Extract the (x, y) coordinate from the center of the cell holding the provided text.  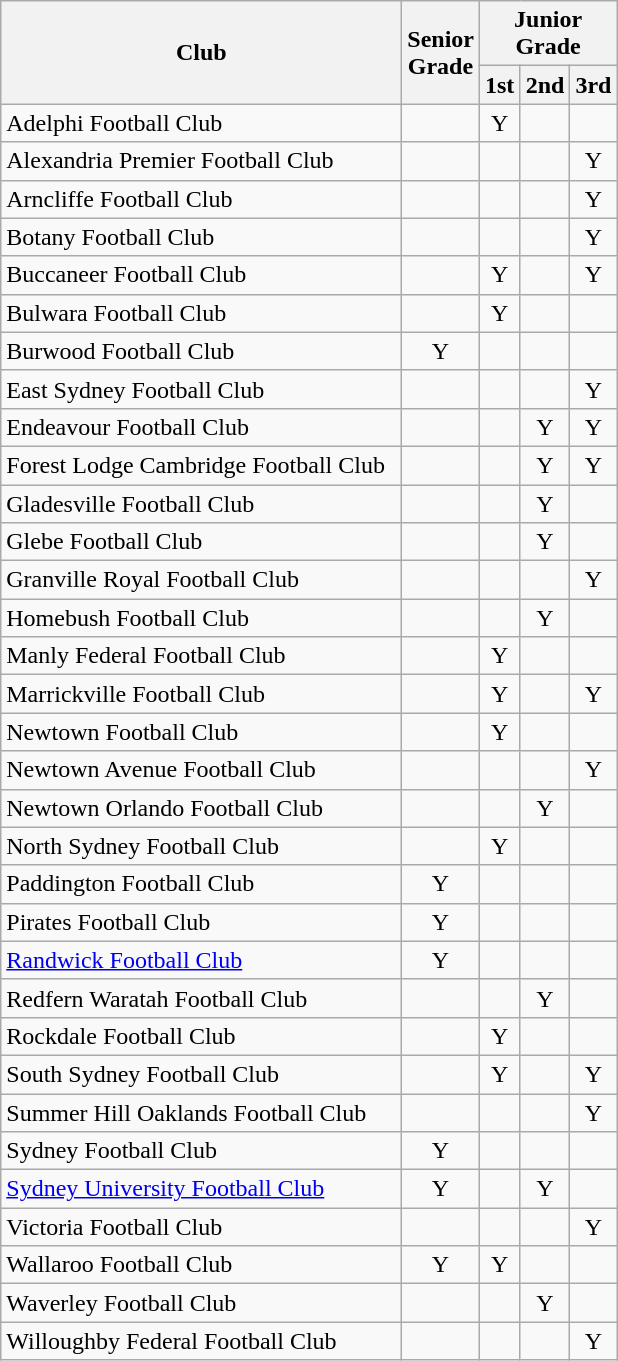
Botany Football Club (202, 237)
2nd (545, 85)
Newtown Football Club (202, 732)
Randwick Football Club (202, 960)
Manly Federal Football Club (202, 656)
1st (500, 85)
Glebe Football Club (202, 542)
North Sydney Football Club (202, 846)
Wallaroo Football Club (202, 1265)
Alexandria Premier Football Club (202, 161)
Waverley Football Club (202, 1303)
Sydney Football Club (202, 1151)
Gladesville Football Club (202, 503)
Forest Lodge Cambridge Football Club (202, 465)
Sydney University Football Club (202, 1189)
Summer Hill Oaklands Football Club (202, 1113)
Bulwara Football Club (202, 313)
Burwood Football Club (202, 351)
3rd (594, 85)
Victoria Football Club (202, 1227)
Homebush Football Club (202, 618)
Arncliffe Football Club (202, 199)
Pirates Football Club (202, 922)
Rockdale Football Club (202, 1036)
Club (202, 52)
Granville Royal Football Club (202, 580)
Adelphi Football Club (202, 123)
East Sydney Football Club (202, 389)
Junior Grade (548, 34)
South Sydney Football Club (202, 1074)
Paddington Football Club (202, 884)
Endeavour Football Club (202, 427)
Buccaneer Football Club (202, 275)
Redfern Waratah Football Club (202, 998)
Newtown Orlando Football Club (202, 808)
Marrickville Football Club (202, 694)
Newtown Avenue Football Club (202, 770)
Senior Grade (440, 52)
Willoughby Federal Football Club (202, 1341)
